Identify which cell holds the provided text, then report its (x, y) central coordinate. 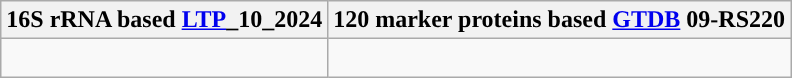
16S rRNA based LTP_10_2024 (164, 20)
120 marker proteins based GTDB 09-RS220 (560, 20)
